Return (X, Y) of the center of cell containing provided text 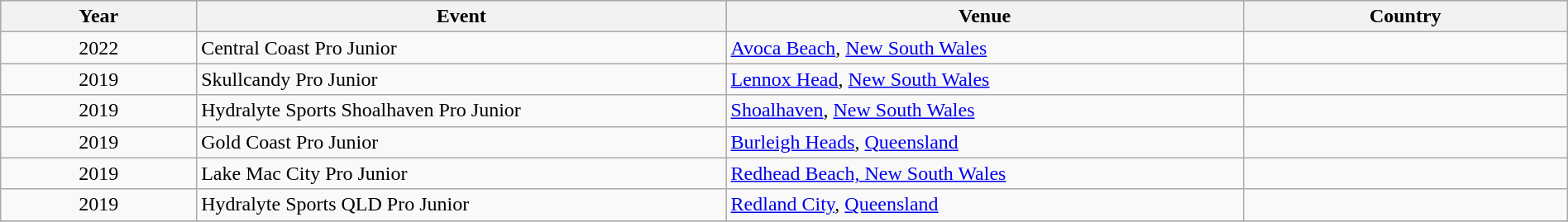
Venue (984, 17)
Hydralyte Sports Shoalhaven Pro Junior (461, 111)
Country (1405, 17)
Lake Mac City Pro Junior (461, 173)
Gold Coast Pro Junior (461, 142)
Avoca Beach, New South Wales (984, 48)
Event (461, 17)
Redland City, Queensland (984, 205)
Central Coast Pro Junior (461, 48)
Skullcandy Pro Junior (461, 79)
Lennox Head, New South Wales (984, 79)
Shoalhaven, New South Wales (984, 111)
Hydralyte Sports QLD Pro Junior (461, 205)
Year (99, 17)
Burleigh Heads, Queensland (984, 142)
Redhead Beach, New South Wales (984, 173)
2022 (99, 48)
